Return the (X, Y) coordinate for the center point of the cell that contains the specified text.  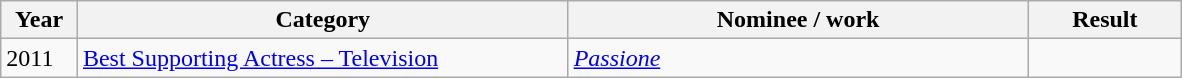
Year (40, 20)
Nominee / work (798, 20)
Passione (798, 58)
2011 (40, 58)
Category (322, 20)
Best Supporting Actress – Television (322, 58)
Result (1104, 20)
